Locate the cell with the specified text and output its (x, y) center coordinate. 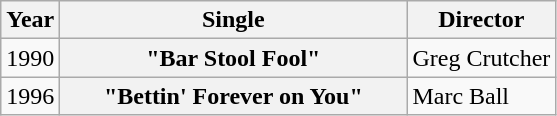
Year (30, 20)
Marc Ball (482, 96)
1990 (30, 58)
"Bar Stool Fool" (234, 58)
Director (482, 20)
Greg Crutcher (482, 58)
"Bettin' Forever on You" (234, 96)
1996 (30, 96)
Single (234, 20)
